For the text-containing cell, return its midpoint in (X, Y) coordinate format. 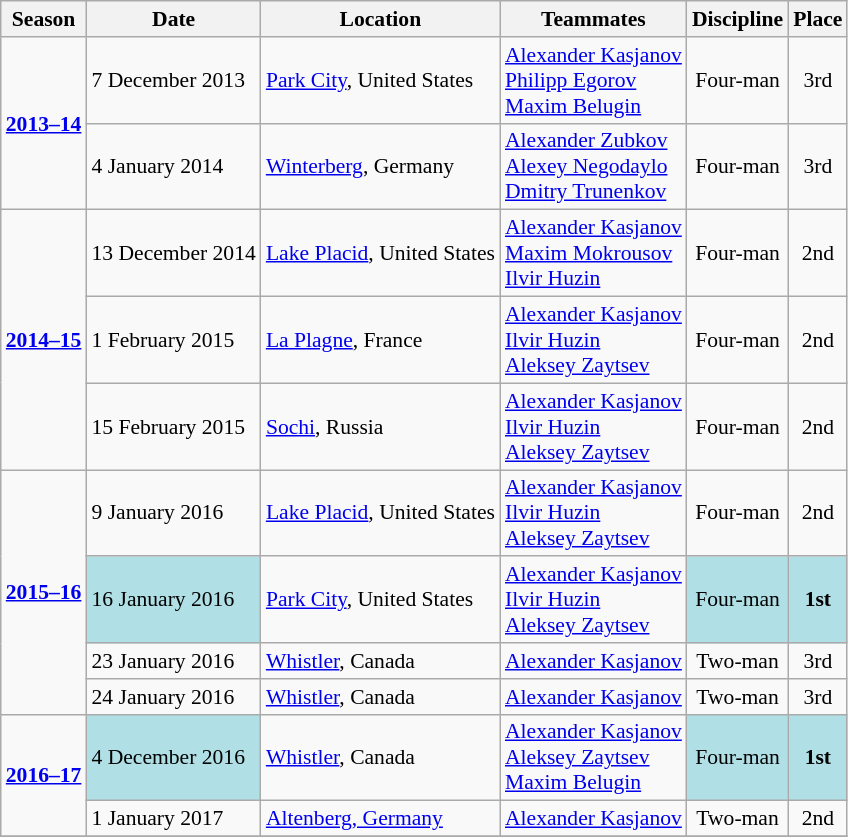
2014–15 (44, 340)
Date (173, 19)
1 February 2015 (173, 340)
Teammates (594, 19)
Alexander Kasjanov Philipp Egorov Maxim Belugin (594, 80)
24 January 2016 (173, 697)
1 January 2017 (173, 819)
Season (44, 19)
7 December 2013 (173, 80)
Sochi, Russia (380, 426)
2013–14 (44, 124)
Place (818, 19)
4 January 2014 (173, 166)
La Plagne, France (380, 340)
Location (380, 19)
13 December 2014 (173, 254)
15 February 2015 (173, 426)
Discipline (738, 19)
Altenberg, Germany (380, 819)
2016–17 (44, 775)
9 January 2016 (173, 514)
4 December 2016 (173, 758)
2015–16 (44, 592)
23 January 2016 (173, 661)
16 January 2016 (173, 600)
Alexander Zubkov Alexey Negodaylo Dmitry Trunenkov (594, 166)
Alexander Kasjanov Aleksey Zaytsev Maxim Belugin (594, 758)
Alexander Kasjanov Maxim Mokrousov Ilvir Huzin (594, 254)
Winterberg, Germany (380, 166)
